Capture the cell that displays the provided text and extract its [X, Y] central coordinate. 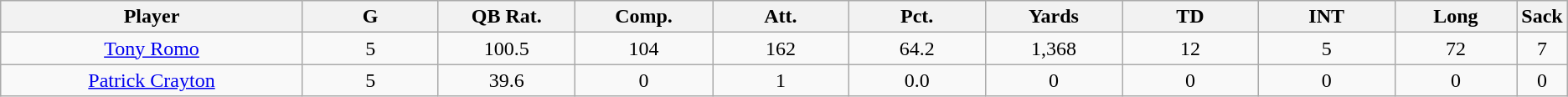
Sack [1543, 17]
Tony Romo [152, 48]
72 [1456, 48]
12 [1190, 48]
39.6 [506, 80]
162 [781, 48]
7 [1543, 48]
TD [1190, 17]
Att. [781, 17]
1 [781, 80]
Player [152, 17]
QB Rat. [506, 17]
0.0 [916, 80]
64.2 [916, 48]
Pct. [916, 17]
Yards [1054, 17]
Comp. [643, 17]
G [370, 17]
Patrick Crayton [152, 80]
100.5 [506, 48]
104 [643, 48]
Long [1456, 17]
INT [1327, 17]
1,368 [1054, 48]
